Identify which cell holds the provided text, then report its (x, y) central coordinate. 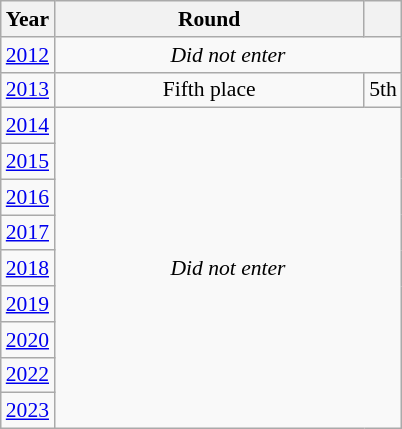
2013 (28, 90)
5th (383, 90)
Fifth place (209, 90)
2016 (28, 197)
Year (28, 19)
2019 (28, 304)
Round (209, 19)
2015 (28, 162)
2012 (28, 55)
2018 (28, 269)
2023 (28, 411)
2014 (28, 126)
2017 (28, 233)
2022 (28, 375)
2020 (28, 340)
